Find where the given text appears and provide that cell's center as (x, y) coordinate. 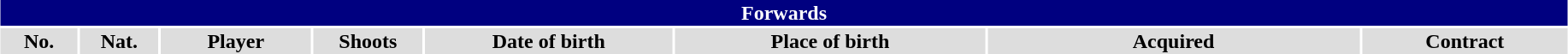
Forwards (783, 13)
Player (236, 41)
Contract (1465, 41)
Place of birth (830, 41)
Acquired (1173, 41)
Nat. (120, 41)
Date of birth (549, 41)
Shoots (368, 41)
No. (39, 41)
